Return (X, Y) of the center of cell containing provided text 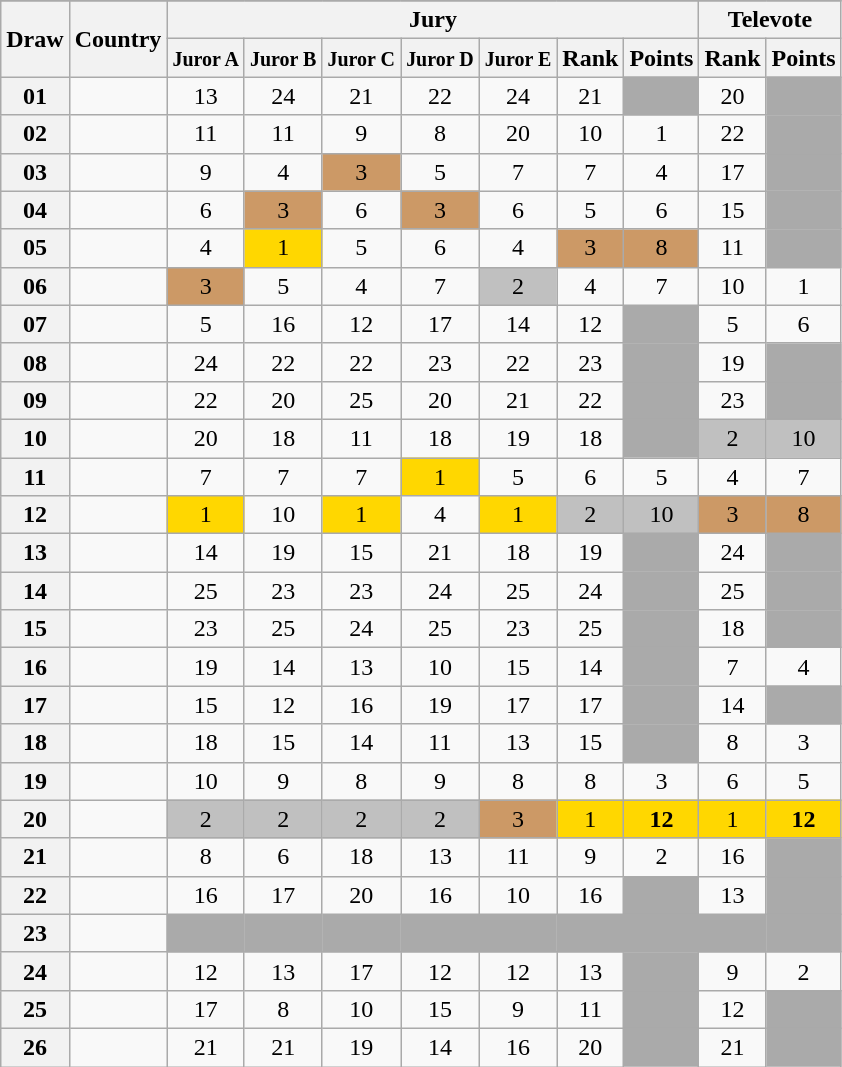
03 (35, 172)
Juror A (206, 58)
07 (35, 324)
Juror E (518, 58)
02 (35, 134)
Televote (770, 20)
Country (118, 39)
01 (35, 96)
Juror C (362, 58)
09 (35, 400)
26 (35, 1047)
Draw (35, 39)
05 (35, 248)
06 (35, 286)
Juror B (283, 58)
04 (35, 210)
08 (35, 362)
Juror D (440, 58)
Jury (433, 20)
